Return (x, y) of the center of cell containing provided text 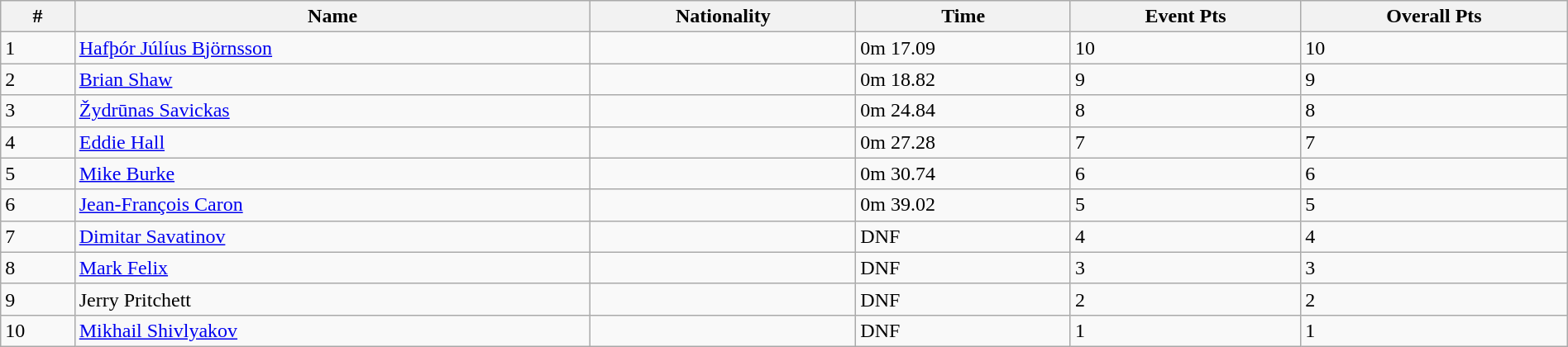
Event Pts (1185, 17)
0m 27.28 (963, 142)
Hafþór Júlíus Björnsson (332, 48)
Dimitar Savatinov (332, 236)
Mikhail Shivlyakov (332, 330)
0m 18.82 (963, 79)
Eddie Hall (332, 142)
# (38, 17)
0m 39.02 (963, 205)
Mark Felix (332, 268)
Brian Shaw (332, 79)
0m 30.74 (963, 173)
Overall Pts (1434, 17)
Time (963, 17)
Jean-François Caron (332, 205)
0m 24.84 (963, 111)
Mike Burke (332, 173)
0m 17.09 (963, 48)
Name (332, 17)
Žydrūnas Savickas (332, 111)
Jerry Pritchett (332, 299)
Nationality (723, 17)
